Identify which cell holds the provided text, then report its [x, y] central coordinate. 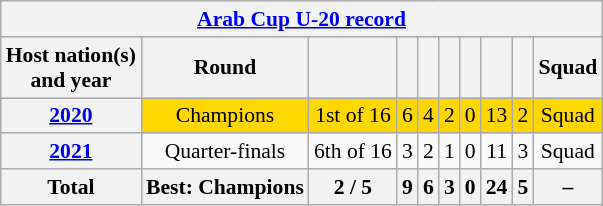
Total [71, 187]
5 [522, 187]
Arab Cup U-20 record [302, 19]
6th of 16 [353, 152]
Host nation(s)and year [71, 68]
2 / 5 [353, 187]
2021 [71, 152]
13 [497, 116]
Best: Champions [225, 187]
1st of 16 [353, 116]
24 [497, 187]
Quarter-finals [225, 152]
2020 [71, 116]
Champions [225, 116]
9 [408, 187]
1 [450, 152]
Round [225, 68]
11 [497, 152]
4 [428, 116]
– [568, 187]
